From the cell containing the given text, extract its center point as (x, y) coordinate. 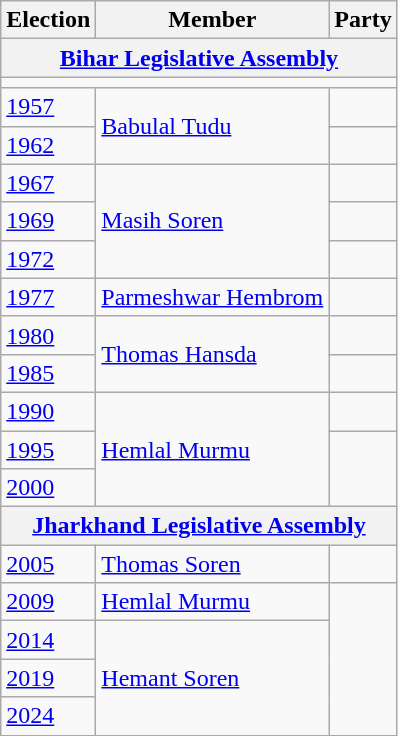
1972 (48, 259)
1957 (48, 107)
Masih Soren (212, 221)
Jharkhand Legislative Assembly (199, 526)
1980 (48, 335)
2005 (48, 564)
Thomas Hansda (212, 354)
2000 (48, 488)
Parmeshwar Hembrom (212, 297)
Election (48, 20)
Party (363, 20)
1962 (48, 145)
Bihar Legislative Assembly (199, 58)
2014 (48, 640)
2019 (48, 678)
Thomas Soren (212, 564)
2009 (48, 602)
1967 (48, 183)
1969 (48, 221)
2024 (48, 716)
Member (212, 20)
Babulal Tudu (212, 126)
1995 (48, 449)
1985 (48, 373)
1990 (48, 411)
Hemant Soren (212, 678)
1977 (48, 297)
